Identify which cell holds the provided text, then report its (X, Y) central coordinate. 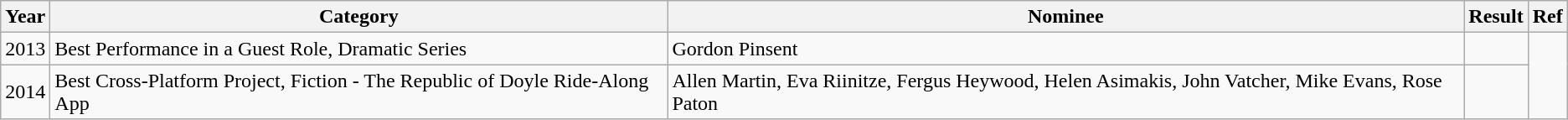
Ref (1548, 17)
2013 (25, 49)
Category (358, 17)
Nominee (1065, 17)
Best Performance in a Guest Role, Dramatic Series (358, 49)
2014 (25, 92)
Allen Martin, Eva Riinitze, Fergus Heywood, Helen Asimakis, John Vatcher, Mike Evans, Rose Paton (1065, 92)
Gordon Pinsent (1065, 49)
Year (25, 17)
Result (1496, 17)
Best Cross-Platform Project, Fiction - The Republic of Doyle Ride-Along App (358, 92)
